Provide the (X, Y) coordinate of the cell's center where the given text is located.  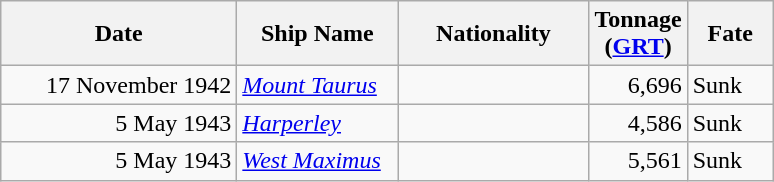
Nationality (494, 34)
Date (119, 34)
Ship Name (318, 34)
Fate (730, 34)
6,696 (638, 85)
4,586 (638, 123)
West Maximus (318, 161)
Mount Taurus (318, 85)
Tonnage (GRT) (638, 34)
17 November 1942 (119, 85)
Harperley (318, 123)
5,561 (638, 161)
